For the text-containing cell, return its midpoint in [X, Y] coordinate format. 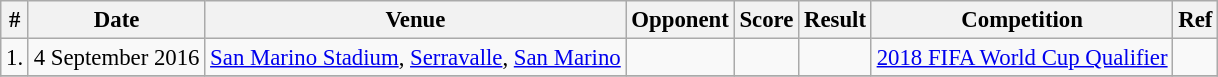
Opponent [680, 20]
Result [836, 20]
Date [116, 20]
2018 FIFA World Cup Qualifier [1022, 58]
Competition [1022, 20]
Venue [416, 20]
1. [15, 58]
Score [766, 20]
# [15, 20]
Ref [1196, 20]
4 September 2016 [116, 58]
San Marino Stadium, Serravalle, San Marino [416, 58]
